Return [x, y] of the center of cell containing provided text 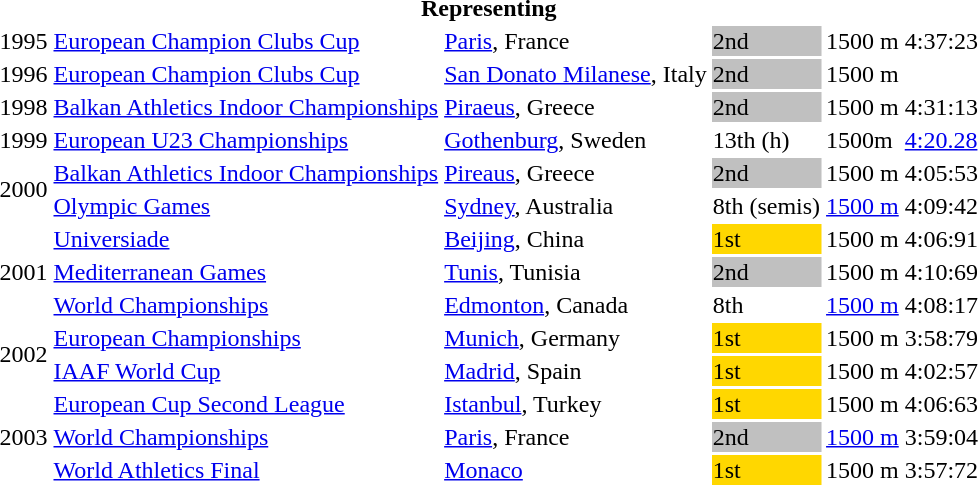
Pireaus, Greece [576, 173]
Gothenburg, Sweden [576, 140]
World Athletics Final [246, 470]
European U23 Championships [246, 140]
Piraeus, Greece [576, 107]
Edmonton, Canada [576, 305]
Sydney, Australia [576, 206]
Beijing, China [576, 239]
13th (h) [766, 140]
San Donato Milanese, Italy [576, 74]
European Cup Second League [246, 404]
Olympic Games [246, 206]
Munich, Germany [576, 338]
Monaco [576, 470]
Tunis, Tunisia [576, 272]
Istanbul, Turkey [576, 404]
1500m [863, 140]
IAAF World Cup [246, 371]
8th (semis) [766, 206]
Universiade [246, 239]
European Championships [246, 338]
8th [766, 305]
Madrid, Spain [576, 371]
Mediterranean Games [246, 272]
